Output the [x, y] coordinate of the center of the cell containing the given text.  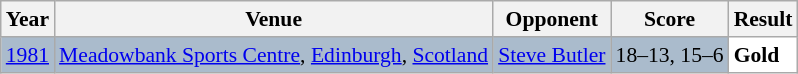
Year [28, 19]
Score [670, 19]
Meadowbank Sports Centre, Edinburgh, Scotland [274, 55]
1981 [28, 55]
Result [764, 19]
Venue [274, 19]
Steve Butler [552, 55]
Gold [764, 55]
18–13, 15–6 [670, 55]
Opponent [552, 19]
